Search for the cell housing the specified text and yield its [x, y] center coordinate. 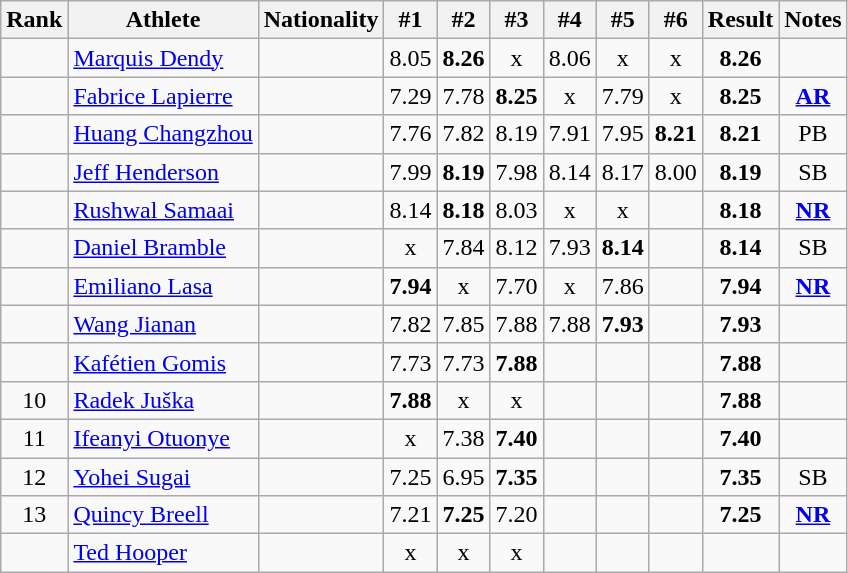
10 [34, 400]
7.70 [516, 286]
Fabrice Lapierre [163, 96]
#1 [410, 20]
Ted Hooper [163, 553]
#5 [622, 20]
12 [34, 477]
7.84 [464, 248]
7.86 [622, 286]
AR [813, 96]
7.20 [516, 515]
8.03 [516, 210]
7.21 [410, 515]
7.99 [410, 172]
#4 [570, 20]
7.29 [410, 96]
Jeff Henderson [163, 172]
Radek Juška [163, 400]
Athlete [163, 20]
7.78 [464, 96]
7.85 [464, 324]
7.38 [464, 438]
7.79 [622, 96]
13 [34, 515]
#6 [676, 20]
Kafétien Gomis [163, 362]
8.06 [570, 58]
8.05 [410, 58]
6.95 [464, 477]
Daniel Bramble [163, 248]
7.98 [516, 172]
Wang Jianan [163, 324]
Marquis Dendy [163, 58]
Rushwal Samaai [163, 210]
Huang Changzhou [163, 134]
Ifeanyi Otuonye [163, 438]
PB [813, 134]
Nationality [321, 20]
8.17 [622, 172]
#3 [516, 20]
7.91 [570, 134]
8.00 [676, 172]
8.12 [516, 248]
Quincy Breell [163, 515]
Result [740, 20]
Rank [34, 20]
11 [34, 438]
#2 [464, 20]
Emiliano Lasa [163, 286]
Yohei Sugai [163, 477]
Notes [813, 20]
7.76 [410, 134]
7.95 [622, 134]
